From the cell containing the given text, extract its center point as (x, y) coordinate. 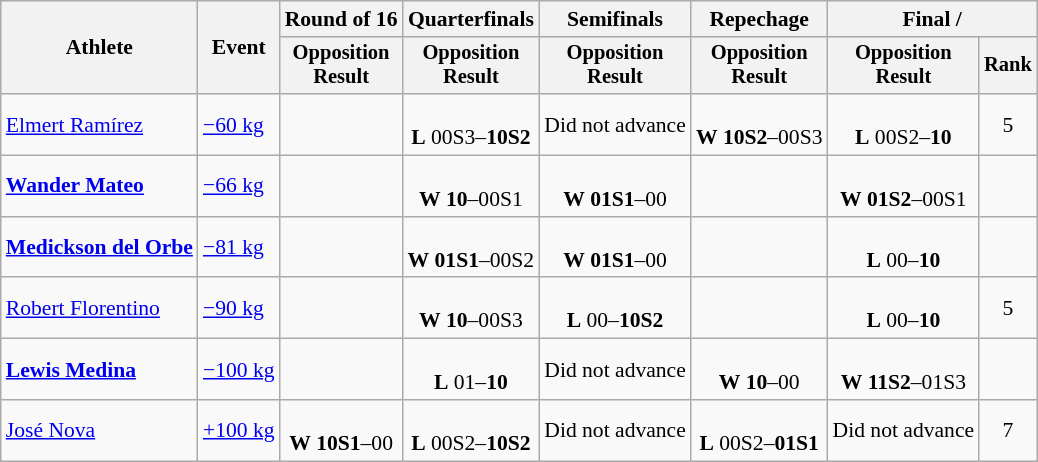
L 01–10 (472, 370)
W 10S1–00 (342, 430)
Semifinals (615, 19)
José Nova (100, 430)
Elmert Ramírez (100, 124)
Final / (932, 19)
−60 kg (239, 124)
Rank (1008, 66)
Robert Florentino (100, 308)
−90 kg (239, 308)
Athlete (100, 48)
W 10S2–00S3 (760, 124)
L 00S2–10S2 (472, 430)
7 (1008, 430)
W 01S2–00S1 (904, 186)
−100 kg (239, 370)
Wander Mateo (100, 186)
L 00–10S2 (615, 308)
Event (239, 48)
W 10–00S3 (472, 308)
−81 kg (239, 248)
L 00S3–10S2 (472, 124)
W 10–00 (760, 370)
L 00S2–01S1 (760, 430)
W 01S1–00S2 (472, 248)
Quarterfinals (472, 19)
W 10–00S1 (472, 186)
Round of 16 (342, 19)
W 11S2–01S3 (904, 370)
Medickson del Orbe (100, 248)
L 00S2–10 (904, 124)
Repechage (760, 19)
Lewis Medina (100, 370)
+100 kg (239, 430)
−66 kg (239, 186)
